Scan for the cell matching the given text and deliver its [x, y] coordinate at center. 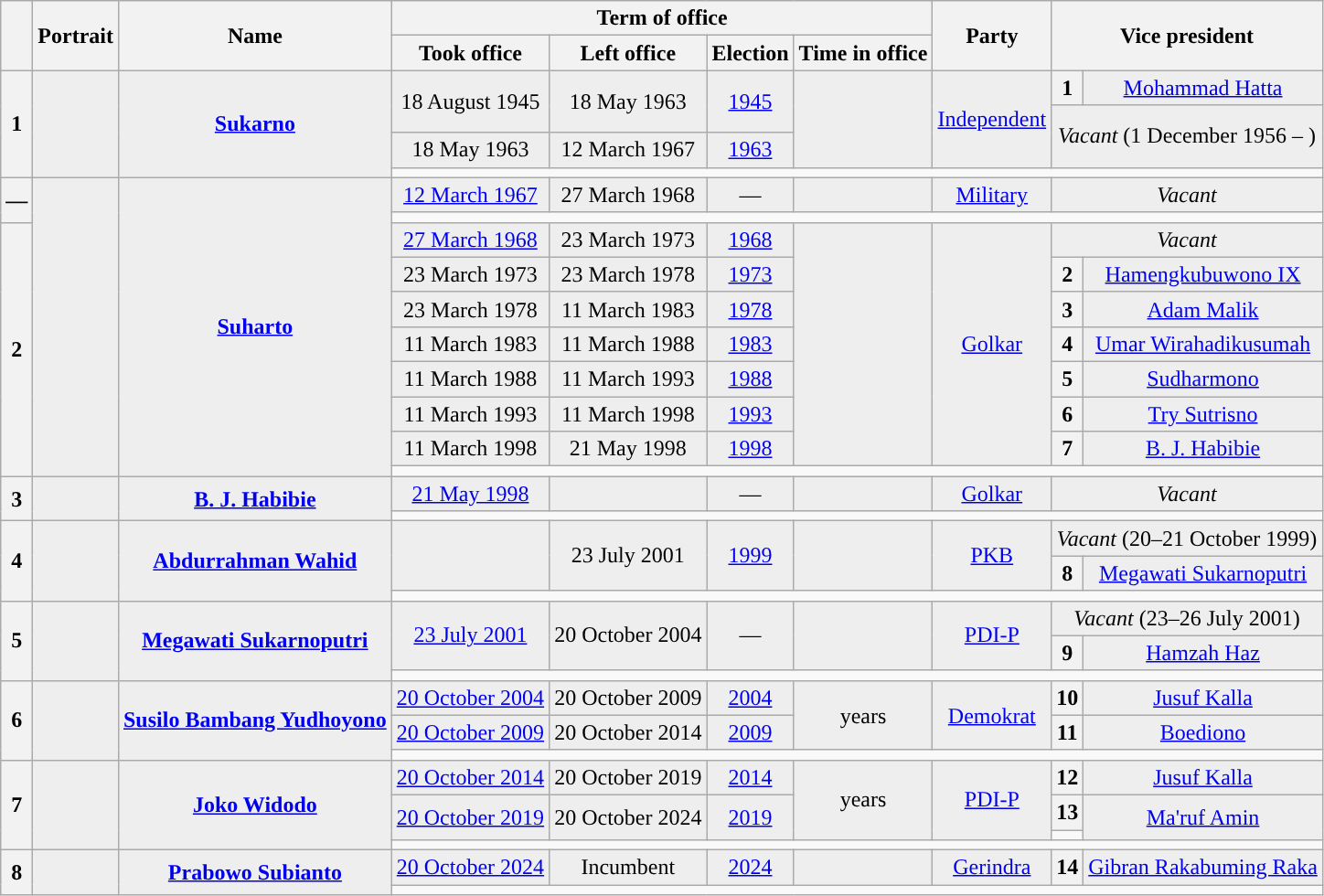
Adam Malik [1203, 309]
Term of office [662, 18]
Ma'ruf Amin [1203, 817]
Hamzah Haz [1203, 653]
Took office [470, 53]
Gerindra [992, 868]
1978 [750, 309]
1983 [750, 344]
2014 [750, 777]
Gibran Rakabuming Raka [1203, 868]
2004 [750, 698]
14 [1068, 868]
1993 [750, 414]
Vacant (1 December 1956 – ) [1187, 136]
1999 [750, 556]
1998 [750, 449]
Sudharmono [1203, 379]
Independent [992, 119]
Vacant (20–21 October 1999) [1187, 539]
Mohammad Hatta [1203, 88]
Demokrat [992, 715]
1973 [750, 274]
18 August 1945 [470, 101]
Boediono [1203, 732]
9 [1068, 653]
1963 [750, 150]
Suharto [254, 327]
2009 [750, 732]
Sukarno [254, 124]
1968 [750, 240]
Vice president [1187, 36]
13 [1068, 812]
Military [992, 195]
Party [992, 36]
Prabowo Subianto [254, 872]
1988 [750, 379]
Left office [628, 53]
Umar Wirahadikusumah [1203, 344]
Hamengkubuwono IX [1203, 274]
11 [1068, 732]
Time in office [863, 53]
Name [254, 36]
10 [1068, 698]
12 [1068, 777]
PKB [992, 556]
Susilo Bambang Yudhoyono [254, 720]
Joko Widodo [254, 805]
Try Sutrisno [1203, 414]
Portrait [76, 36]
Election [750, 53]
2024 [750, 868]
Vacant (23–26 July 2001) [1187, 618]
Abdurrahman Wahid [254, 561]
1945 [750, 101]
2019 [750, 817]
Incumbent [628, 868]
